Provide the [X, Y] coordinate of the cell's center where the given text is located.  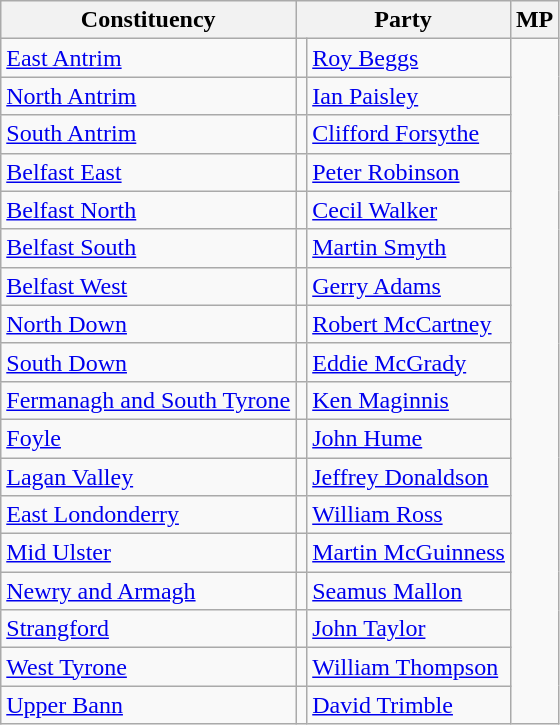
David Trimble [409, 705]
West Tyrone [148, 667]
Ian Paisley [409, 96]
Cecil Walker [409, 210]
Roy Beggs [409, 58]
Belfast West [148, 286]
Martin Smyth [409, 248]
Belfast South [148, 248]
Ken Maginnis [409, 400]
Eddie McGrady [409, 362]
North Down [148, 324]
North Antrim [148, 96]
William Thompson [409, 667]
Belfast North [148, 210]
Belfast East [148, 172]
Seamus Mallon [409, 591]
Party [404, 20]
East Antrim [148, 58]
Jeffrey Donaldson [409, 477]
Gerry Adams [409, 286]
Clifford Forsythe [409, 134]
Mid Ulster [148, 553]
MP [534, 20]
South Antrim [148, 134]
Martin McGuinness [409, 553]
Fermanagh and South Tyrone [148, 400]
Peter Robinson [409, 172]
South Down [148, 362]
Constituency [148, 20]
Robert McCartney [409, 324]
Strangford [148, 629]
William Ross [409, 515]
Foyle [148, 438]
John Taylor [409, 629]
John Hume [409, 438]
East Londonderry [148, 515]
Newry and Armagh [148, 591]
Upper Bann [148, 705]
Lagan Valley [148, 477]
